Return the (x, y) coordinate for the center point of the cell that contains the specified text.  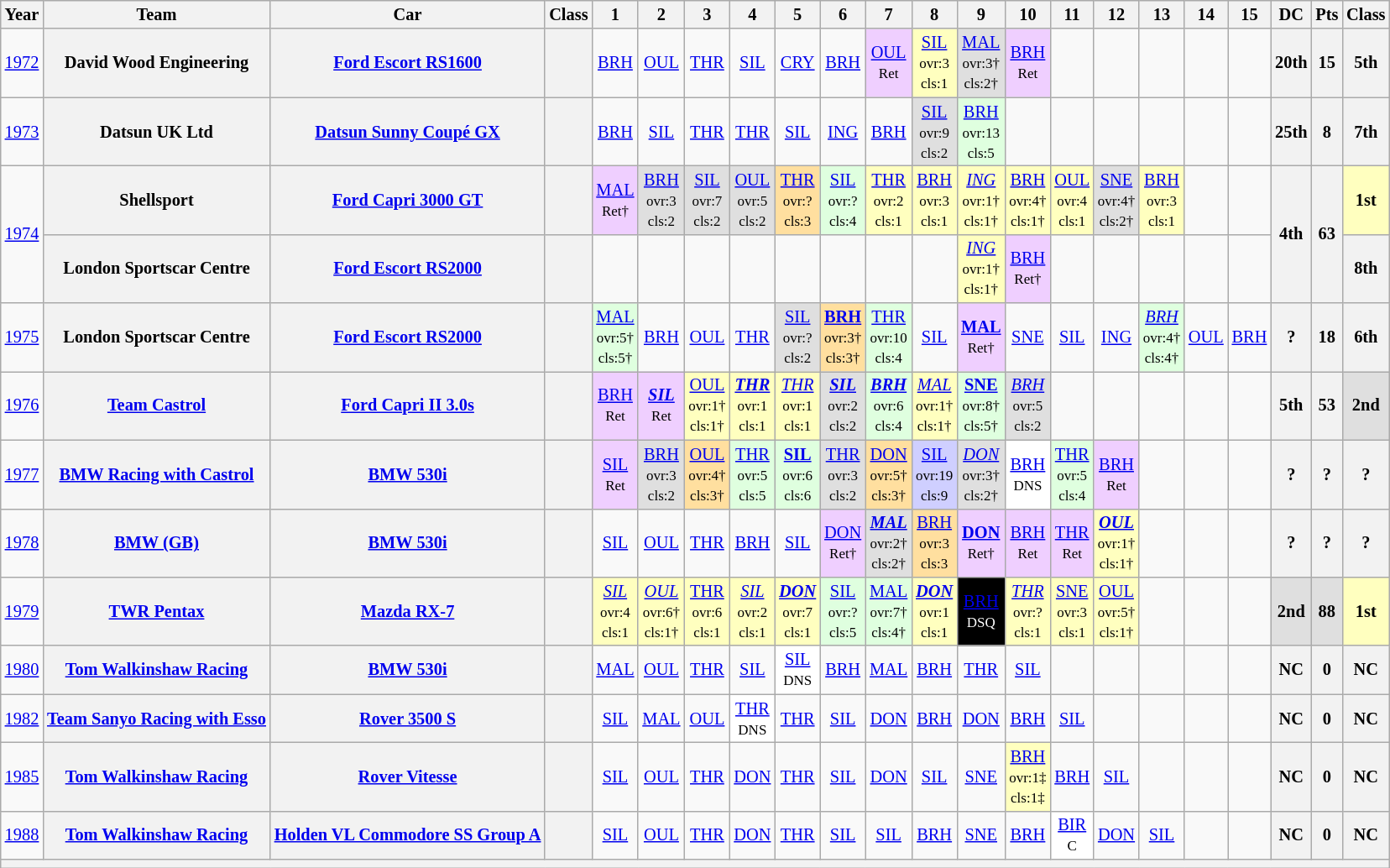
1973 (22, 132)
CRY (797, 63)
THRovr:?cls:3 (797, 200)
1977 (22, 474)
BRHovr:3cls:3 (934, 543)
5 (797, 14)
BRHovr:13cls:5 (980, 132)
1975 (22, 337)
Team Castrol (156, 405)
OULRet (888, 63)
MALovr:7†cls:4† (888, 611)
SILovr:19cls:9 (934, 474)
DONovr:3†cls:2† (980, 474)
Rover 3500 S (408, 719)
THRovr:5cls:4 (1072, 474)
20th (1291, 63)
Year (22, 14)
DONovr:5†cls:3† (888, 474)
OULovr:5†cls:1† (1116, 611)
Team (156, 14)
THRDNS (752, 719)
THRovr:3cls:2 (843, 474)
88 (1326, 611)
SILovr:?cls:5 (843, 611)
SNEovr:3cls:1 (1072, 611)
BMW Racing with Castrol (156, 474)
SILovr:?cls:4 (843, 200)
Mazda RX-7 (408, 611)
BRHovr:5cls:2 (1027, 405)
BRHovr:1‡cls:1‡ (1027, 776)
OULovr:5cls:2 (752, 200)
Team Sanyo Racing with Esso (156, 719)
DONovr:7cls:1 (797, 611)
14 (1206, 14)
OULovr:6†cls:1† (661, 611)
Holden VL Commodore SS Group A (408, 835)
1982 (22, 719)
Datsun Sunny Coupé GX (408, 132)
4th (1291, 233)
Car (408, 14)
THRovr:6cls:1 (707, 611)
MALovr:2†cls:2† (888, 543)
1978 (22, 543)
1972 (22, 63)
4 (752, 14)
18 (1326, 337)
THRovr:?cls:1 (1027, 611)
Datsun UK Ltd (156, 132)
SILDNS (797, 670)
1976 (22, 405)
Ford Capri II 3.0s (408, 405)
13 (1162, 14)
1974 (22, 233)
DONovr:1cls:1 (934, 611)
BIRC (1072, 835)
Ford Escort RS1600 (408, 63)
1980 (22, 670)
BRHRet† (1027, 269)
63 (1326, 233)
SILovr:9cls:2 (934, 132)
SILovr:2cls:2 (843, 405)
1985 (22, 776)
MALovr:5†cls:5† (614, 337)
SILovr:6cls:6 (797, 474)
7th (1366, 132)
12 (1116, 14)
BRHovr:4†cls:1† (1027, 200)
DC (1291, 14)
9 (980, 14)
7 (888, 14)
BRHovr:3†cls:3† (843, 337)
1979 (22, 611)
BRHDSQ (980, 611)
BRHovr:6cls:4 (888, 405)
Rover Vitesse (408, 776)
THRovr:2cls:1 (888, 200)
OULovr:4†cls:3† (707, 474)
THRovr:5cls:5 (752, 474)
OULovr:4cls:1 (1072, 200)
THRRet (1072, 543)
MALovr:1†cls:1† (934, 405)
SILovr:2cls:1 (752, 611)
11 (1072, 14)
MALovr:3†cls:2† (980, 63)
6th (1366, 337)
25th (1291, 132)
SILovr:7cls:2 (707, 200)
8th (1366, 269)
SILovr:4cls:1 (614, 611)
BMW (GB) (156, 543)
SILovr:3cls:1 (934, 63)
6 (843, 14)
Pts (1326, 14)
53 (1326, 405)
TWR Pentax (156, 611)
SILovr:?cls:2 (797, 337)
10 (1027, 14)
BRHDNS (1027, 474)
3 (707, 14)
David Wood Engineering (156, 63)
Shellsport (156, 200)
THRovr:10cls:4 (888, 337)
SNEovr:4†cls:2† (1116, 200)
2 (661, 14)
1988 (22, 835)
SNEovr:8†cls:5† (980, 405)
BRHovr:4†cls:4† (1162, 337)
Ford Capri 3000 GT (408, 200)
1 (614, 14)
